For the text-containing cell, return its midpoint in [X, Y] coordinate format. 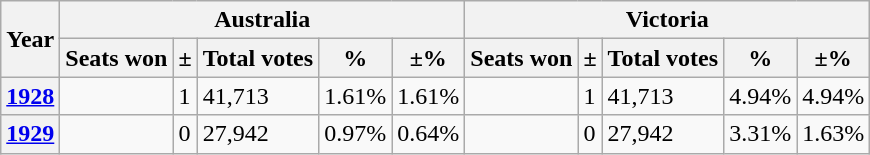
1928 [30, 96]
1929 [30, 134]
0.64% [428, 134]
1.63% [834, 134]
Australia [262, 20]
Year [30, 39]
Victoria [668, 20]
3.31% [760, 134]
0.97% [356, 134]
